Detect which cell encompasses the target text, then output its (x, y) center coordinate. 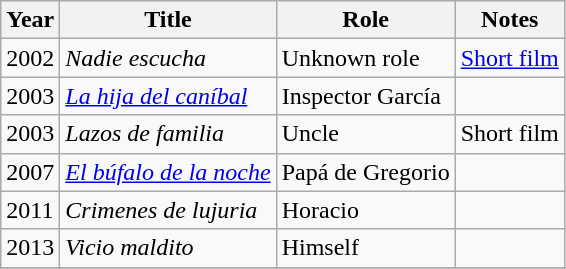
Notes (510, 20)
Lazos de familia (168, 134)
El búfalo de la noche (168, 172)
2011 (30, 210)
Vicio maldito (168, 248)
Role (366, 20)
Nadie escucha (168, 58)
2002 (30, 58)
Horacio (366, 210)
Year (30, 20)
Himself (366, 248)
Title (168, 20)
La hija del caníbal (168, 96)
Uncle (366, 134)
Crimenes de lujuria (168, 210)
Inspector García (366, 96)
Unknown role (366, 58)
2013 (30, 248)
2007 (30, 172)
Papá de Gregorio (366, 172)
